Return the (x, y) coordinate for the center point of the cell that contains the specified text.  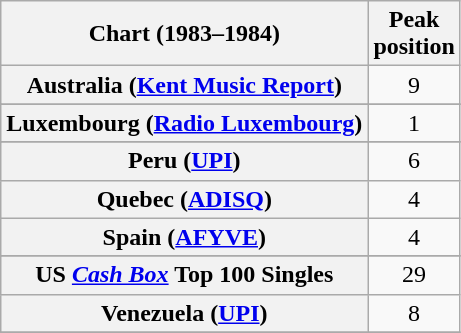
US Cash Box Top 100 Singles (184, 275)
Spain (AFYVE) (184, 237)
9 (414, 85)
Luxembourg (Radio Luxembourg) (184, 123)
1 (414, 123)
Peru (UPI) (184, 161)
Quebec (ADISQ) (184, 199)
29 (414, 275)
6 (414, 161)
8 (414, 313)
Australia (Kent Music Report) (184, 85)
Chart (1983–1984) (184, 34)
Venezuela (UPI) (184, 313)
Peakposition (414, 34)
